Detect which cell encompasses the target text, then output its (x, y) center coordinate. 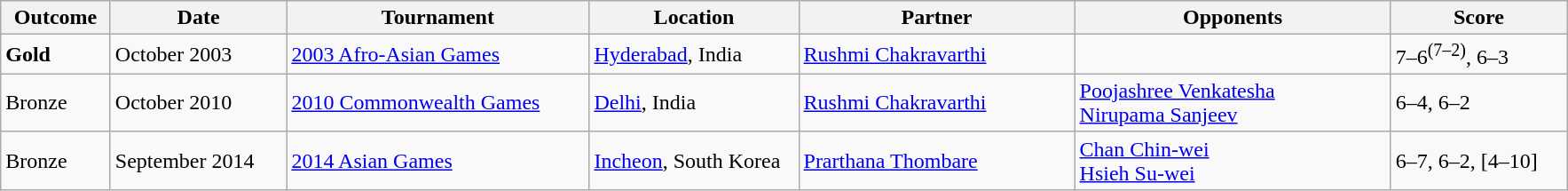
2014 Asian Games (438, 160)
Prarthana Thombare (937, 160)
Hyderabad, India (694, 55)
Gold (56, 55)
Opponents (1233, 18)
Partner (937, 18)
Outcome (56, 18)
6–4, 6–2 (1478, 103)
Date (199, 18)
Incheon, South Korea (694, 160)
Poojashree Venkatesha Nirupama Sanjeev (1233, 103)
Chan Chin-wei Hsieh Su-wei (1233, 160)
7–6(7–2), 6–3 (1478, 55)
October 2010 (199, 103)
Score (1478, 18)
September 2014 (199, 160)
October 2003 (199, 55)
2010 Commonwealth Games (438, 103)
Delhi, India (694, 103)
Location (694, 18)
6–7, 6–2, [4–10] (1478, 160)
Tournament (438, 18)
2003 Afro-Asian Games (438, 55)
